Extract the [x, y] coordinate from the center of the cell holding the provided text.  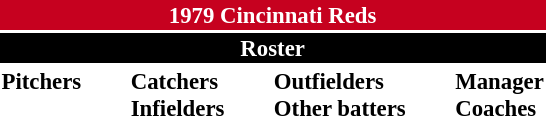
1979 Cincinnati Reds [272, 15]
Roster [272, 48]
